Output the (X, Y) coordinate of the center of the cell containing the given text.  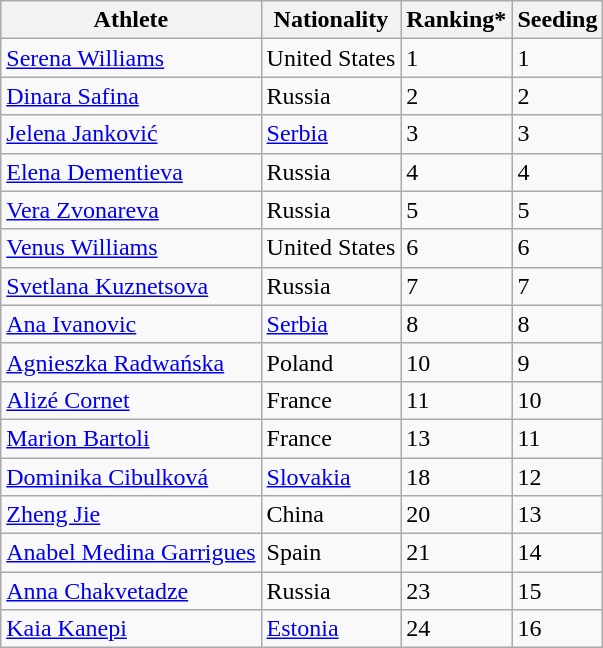
12 (558, 477)
Ranking* (456, 20)
Alizé Cornet (131, 400)
14 (558, 553)
Svetlana Kuznetsova (131, 286)
Kaia Kanepi (131, 629)
Zheng Jie (131, 515)
Nationality (331, 20)
Athlete (131, 20)
Marion Bartoli (131, 438)
Estonia (331, 629)
16 (558, 629)
Vera Zvonareva (131, 210)
Serena Williams (131, 58)
18 (456, 477)
24 (456, 629)
21 (456, 553)
Anna Chakvetadze (131, 591)
9 (558, 362)
China (331, 515)
20 (456, 515)
Jelena Janković (131, 134)
Anabel Medina Garrigues (131, 553)
Elena Dementieva (131, 172)
Ana Ivanovic (131, 324)
23 (456, 591)
Venus Williams (131, 248)
Spain (331, 553)
Dominika Cibulková (131, 477)
Agnieszka Radwańska (131, 362)
Seeding (558, 20)
15 (558, 591)
Poland (331, 362)
Slovakia (331, 477)
Dinara Safina (131, 96)
